Identify which cell holds the provided text, then report its (X, Y) central coordinate. 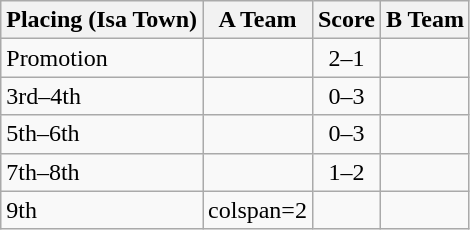
A Team (258, 20)
2–1 (346, 58)
9th (102, 210)
7th–8th (102, 172)
B Team (424, 20)
Placing (Isa Town) (102, 20)
5th–6th (102, 134)
colspan=2 (258, 210)
3rd–4th (102, 96)
Score (346, 20)
1–2 (346, 172)
Promotion (102, 58)
